Capture the cell that displays the provided text and extract its [x, y] central coordinate. 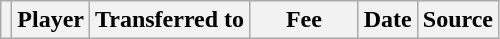
Fee [304, 20]
Transferred to [170, 20]
Source [458, 20]
Player [51, 20]
Date [388, 20]
